Determine the (X, Y) coordinate at the center of the cell enclosing the given text.  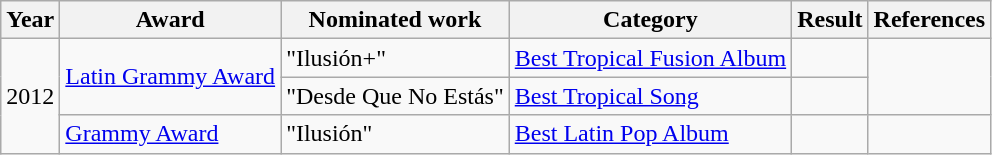
Award (170, 20)
Latin Grammy Award (170, 77)
Grammy Award (170, 134)
Result (830, 20)
"Ilusión" (396, 134)
Best Tropical Fusion Album (650, 58)
Nominated work (396, 20)
2012 (30, 96)
Best Latin Pop Album (650, 134)
Category (650, 20)
"Desde Que No Estás" (396, 96)
Year (30, 20)
"Ilusión+" (396, 58)
Best Tropical Song (650, 96)
References (930, 20)
